Determine the [X, Y] coordinate at the center of the cell enclosing the given text.  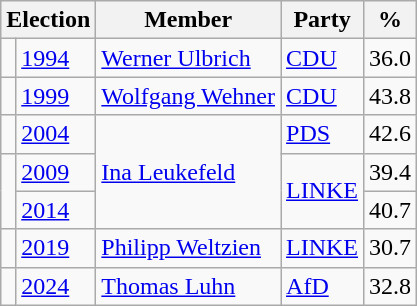
% [390, 20]
Werner Ulbrich [188, 58]
43.8 [390, 96]
2024 [56, 286]
Philipp Weltzien [188, 248]
PDS [322, 134]
40.7 [390, 210]
Election [48, 20]
1994 [56, 58]
32.8 [390, 286]
2019 [56, 248]
2014 [56, 210]
Wolfgang Wehner [188, 96]
39.4 [390, 172]
2004 [56, 134]
Thomas Luhn [188, 286]
42.6 [390, 134]
Ina Leukefeld [188, 172]
AfD [322, 286]
Member [188, 20]
36.0 [390, 58]
Party [322, 20]
30.7 [390, 248]
1999 [56, 96]
2009 [56, 172]
